Return the (X, Y) coordinate for the center point of the cell that contains the specified text.  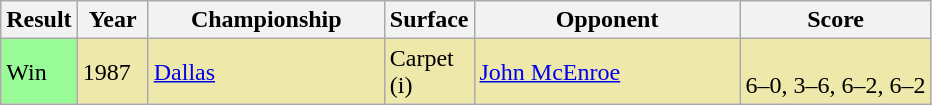
Carpet (i) (429, 72)
1987 (112, 72)
Score (836, 20)
Win (39, 72)
Opponent (607, 20)
Surface (429, 20)
John McEnroe (607, 72)
Championship (266, 20)
Year (112, 20)
6–0, 3–6, 6–2, 6–2 (836, 72)
Dallas (266, 72)
Result (39, 20)
